Pinpoint the cell where the given text exists, returning its (X, Y) midpoint coordinate. 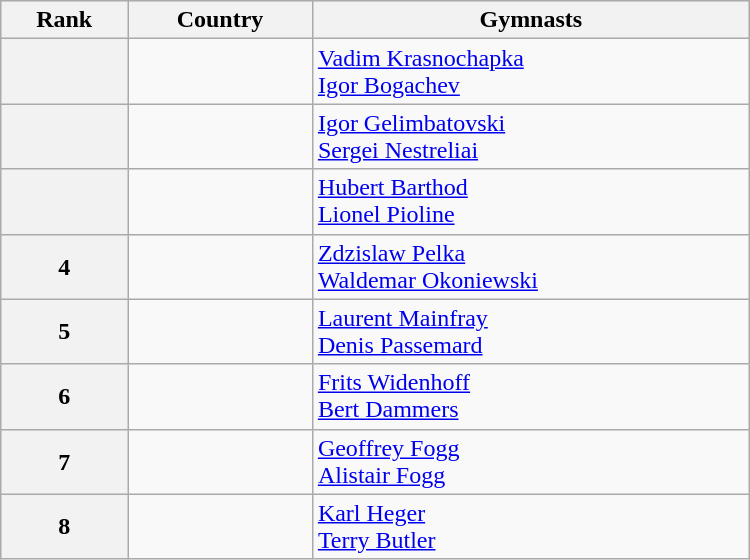
Vadim Krasnochapka Igor Bogachev (530, 72)
Hubert Barthod Lionel Pioline (530, 202)
Karl Heger Terry Butler (530, 526)
Country (220, 20)
Rank (64, 20)
6 (64, 396)
Frits Widenhoff Bert Dammers (530, 396)
8 (64, 526)
4 (64, 266)
Igor Gelimbatovski Sergei Nestreliai (530, 136)
Geoffrey Fogg Alistair Fogg (530, 462)
Gymnasts (530, 20)
5 (64, 332)
Zdzislaw Pelka Waldemar Okoniewski (530, 266)
Laurent Mainfray Denis Passemard (530, 332)
7 (64, 462)
